Capture the cell that displays the provided text and extract its [X, Y] central coordinate. 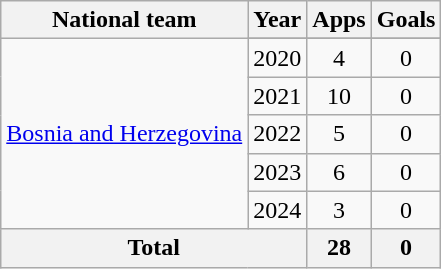
10 [339, 96]
National team [124, 20]
5 [339, 134]
3 [339, 210]
Apps [339, 20]
Total [154, 248]
2023 [278, 172]
Bosnia and Herzegovina [124, 134]
Goals [406, 20]
2020 [278, 58]
2022 [278, 134]
Year [278, 20]
6 [339, 172]
2024 [278, 210]
4 [339, 58]
28 [339, 248]
2021 [278, 96]
